Search for the cell housing the specified text and yield its [X, Y] center coordinate. 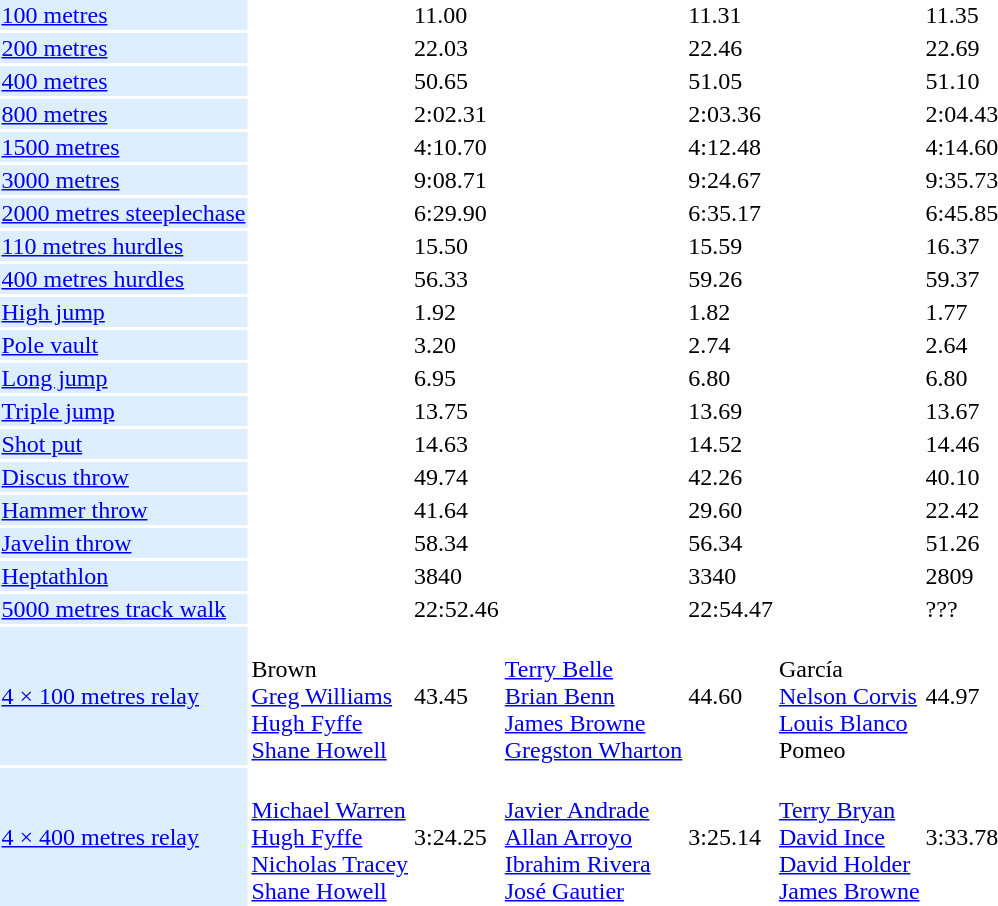
29.60 [731, 510]
800 metres [124, 114]
9:08.71 [457, 180]
6.95 [457, 378]
400 metres hurdles [124, 279]
1.82 [731, 312]
11.31 [731, 15]
6:29.90 [457, 213]
4:10.70 [457, 147]
1.92 [457, 312]
Long jump [124, 378]
4:12.48 [731, 147]
200 metres [124, 48]
3340 [731, 576]
14.52 [731, 444]
1500 metres [124, 147]
Heptathlon [124, 576]
Terry Bryan David Ince David Holder James Browne [849, 837]
100 metres [124, 15]
Terry Belle Brian Benn James Browne Gregston Wharton [594, 696]
15.50 [457, 246]
50.65 [457, 81]
4 × 100 metres relay [124, 696]
22:52.46 [457, 609]
58.34 [457, 543]
3840 [457, 576]
56.33 [457, 279]
6.80 [731, 378]
56.34 [731, 543]
11.00 [457, 15]
2:02.31 [457, 114]
22.46 [731, 48]
13.75 [457, 411]
Brown Greg Williams Hugh Fyffe Shane Howell [330, 696]
Javelin throw [124, 543]
3:24.25 [457, 837]
44.60 [731, 696]
García Nelson Corvis Louis Blanco Pomeo [849, 696]
Triple jump [124, 411]
Javier Andrade Allan Arroyo Ibrahim Rivera José Gautier [594, 837]
22:54.47 [731, 609]
15.59 [731, 246]
9:24.67 [731, 180]
Shot put [124, 444]
Discus throw [124, 477]
110 metres hurdles [124, 246]
4 × 400 metres relay [124, 837]
3:25.14 [731, 837]
3.20 [457, 345]
14.63 [457, 444]
Hammer throw [124, 510]
42.26 [731, 477]
41.64 [457, 510]
3000 metres [124, 180]
Pole vault [124, 345]
2000 metres steeplechase [124, 213]
59.26 [731, 279]
2:03.36 [731, 114]
2.74 [731, 345]
High jump [124, 312]
13.69 [731, 411]
51.05 [731, 81]
5000 metres track walk [124, 609]
22.03 [457, 48]
49.74 [457, 477]
6:35.17 [731, 213]
Michael Warren Hugh Fyffe Nicholas Tracey Shane Howell [330, 837]
43.45 [457, 696]
400 metres [124, 81]
